For the text-containing cell, return its midpoint in (x, y) coordinate format. 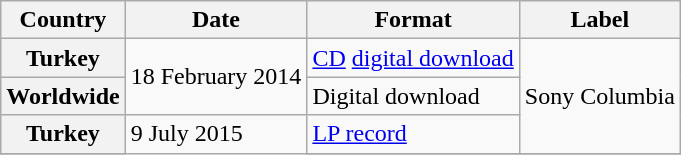
LP record (413, 134)
Format (413, 20)
Country (63, 20)
Date (216, 20)
Sony Columbia (600, 96)
18 February 2014 (216, 77)
9 July 2015 (216, 134)
Label (600, 20)
Worldwide (63, 96)
Digital download (413, 96)
CD digital download (413, 58)
